Return [x, y] of the center of cell containing provided text 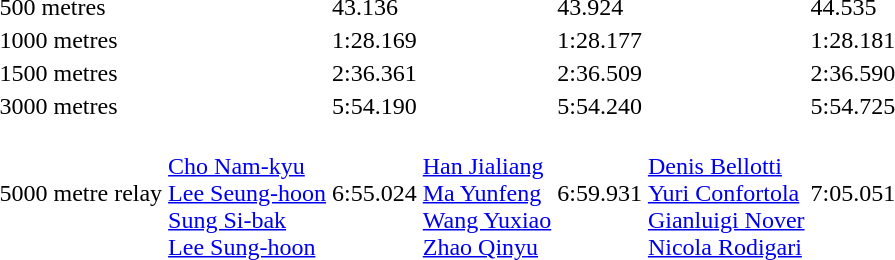
2:36.509 [600, 73]
1:28.177 [600, 40]
5:54.190 [375, 106]
1:28.169 [375, 40]
2:36.361 [375, 73]
5:54.240 [600, 106]
